Capture the cell that displays the provided text and extract its (X, Y) central coordinate. 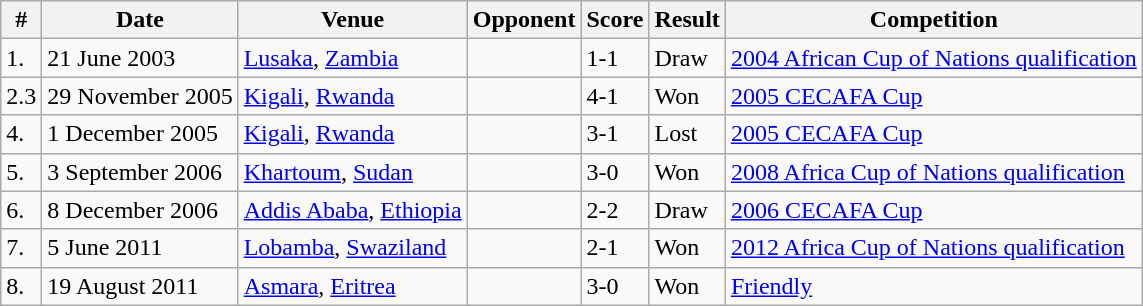
Lost (687, 134)
Venue (352, 20)
6. (22, 210)
8 December 2006 (140, 210)
2012 Africa Cup of Nations qualification (934, 248)
Khartoum, Sudan (352, 172)
7. (22, 248)
Asmara, Eritrea (352, 286)
# (22, 20)
3 September 2006 (140, 172)
Date (140, 20)
Lusaka, Zambia (352, 58)
1-1 (615, 58)
Score (615, 20)
4. (22, 134)
2.3 (22, 96)
1 December 2005 (140, 134)
Friendly (934, 286)
Opponent (524, 20)
Addis Ababa, Ethiopia (352, 210)
1. (22, 58)
5 June 2011 (140, 248)
2-2 (615, 210)
2004 African Cup of Nations qualification (934, 58)
2-1 (615, 248)
Competition (934, 20)
19 August 2011 (140, 286)
3-1 (615, 134)
2008 Africa Cup of Nations qualification (934, 172)
29 November 2005 (140, 96)
4-1 (615, 96)
2006 CECAFA Cup (934, 210)
21 June 2003 (140, 58)
Result (687, 20)
Lobamba, Swaziland (352, 248)
5. (22, 172)
8. (22, 286)
